Locate the cell with the specified text and output its (X, Y) center coordinate. 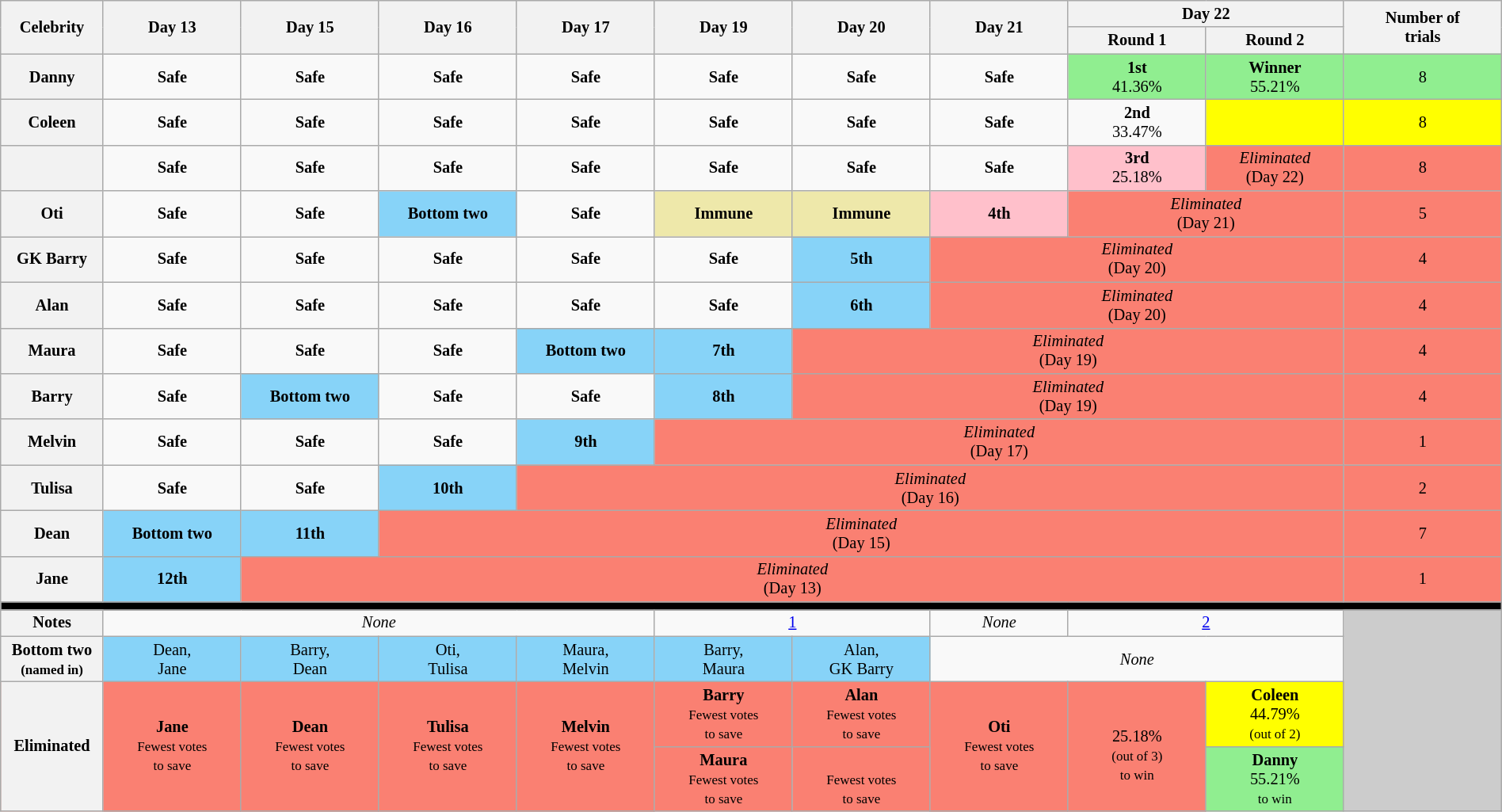
Eliminated(Day 16) (930, 488)
AlanFewest votesto save (861, 714)
Alan,GK Barry (861, 659)
Round 2 (1275, 40)
Dean,Jane (172, 659)
2nd33.47% (1137, 122)
Dean (52, 533)
Winner55.21% (1275, 77)
BarryFewest votesto save (723, 714)
Oti,Tulisa (448, 659)
MelvinFewest votesto save (585, 746)
9th (585, 442)
Barry,Maura (723, 659)
Day 20 (861, 27)
Barry (52, 396)
TulisaFewest votesto save (448, 746)
4th (999, 214)
Day 19 (723, 27)
Eliminated(Day 13) (792, 579)
10th (448, 488)
1st41.36% (1137, 77)
3rd25.18% (1137, 168)
11th (310, 533)
25.18%(out of 3) to win (1137, 746)
Coleen44.79%(out of 2) (1275, 714)
Maura (52, 351)
Day 17 (585, 27)
OtiFewest votesto save (999, 746)
Eliminated(Day 22) (1275, 168)
5 (1423, 214)
Jane (52, 579)
Barry,Dean (310, 659)
Number oftrials (1423, 27)
Day 15 (310, 27)
MauraFewest votesto save (723, 779)
6th (861, 305)
Danny55.21%to win (1275, 779)
Eliminated(Day 17) (999, 442)
Tulisa (52, 488)
5th (861, 259)
8th (723, 396)
Day 21 (999, 27)
Danny (52, 77)
Eliminated(Day 21) (1206, 214)
Coleen (52, 122)
JaneFewest votesto save (172, 746)
7 (1423, 533)
Day 16 (448, 27)
DeanFewest votesto save (310, 746)
Day 22 (1206, 13)
Celebrity (52, 27)
Fewest votesto save (861, 779)
Maura,Melvin (585, 659)
Eliminated(Day 15) (861, 533)
Day 13 (172, 27)
7th (723, 351)
Notes (52, 623)
Round 1 (1137, 40)
GK Barry (52, 259)
Alan (52, 305)
12th (172, 579)
Bottom two(named in) (52, 659)
Oti (52, 214)
Melvin (52, 442)
Eliminated (52, 746)
